Pinpoint the cell where the given text exists, returning its [x, y] midpoint coordinate. 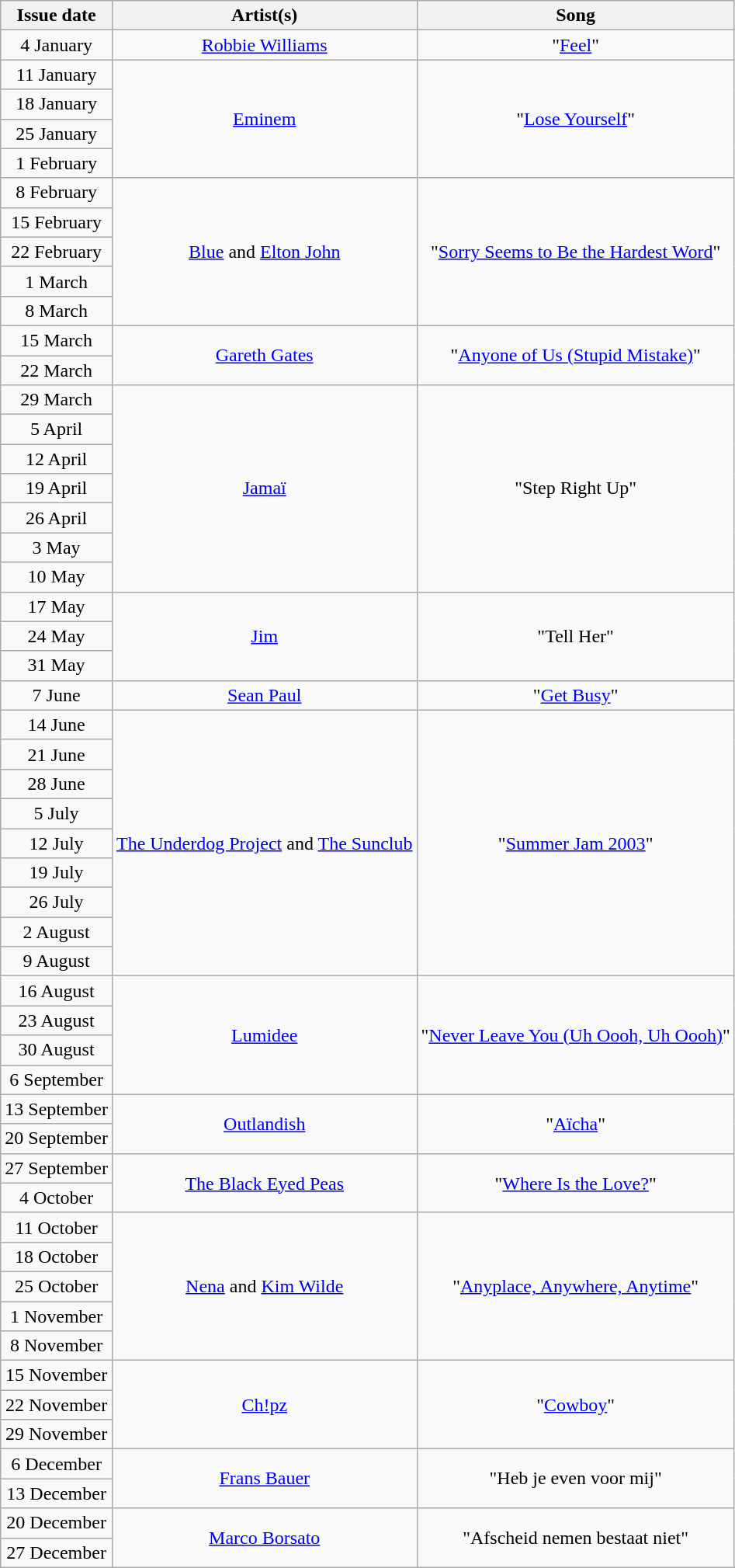
27 December [57, 1552]
"Step Right Up" [576, 488]
20 December [57, 1523]
Outlandish [264, 1124]
9 August [57, 961]
"Feel" [576, 45]
22 November [57, 1405]
1 November [57, 1316]
8 February [57, 193]
"Heb je even voor mij" [576, 1479]
15 February [57, 222]
6 December [57, 1464]
15 November [57, 1375]
19 April [57, 488]
23 August [57, 1020]
17 May [57, 607]
25 October [57, 1286]
13 September [57, 1109]
15 March [57, 340]
12 July [57, 843]
22 February [57, 252]
1 March [57, 281]
"Anyone of Us (Stupid Mistake)" [576, 355]
29 March [57, 400]
Blue and Elton John [264, 252]
"Afscheid nemen bestaat niet" [576, 1538]
10 May [57, 577]
Lumidee [264, 1035]
"Aïcha" [576, 1124]
Nena and Kim Wilde [264, 1286]
Robbie Williams [264, 45]
27 September [57, 1168]
18 January [57, 104]
14 June [57, 725]
Issue date [57, 16]
30 August [57, 1050]
"Lose Yourself" [576, 119]
Ch!pz [264, 1405]
8 November [57, 1346]
11 January [57, 75]
31 May [57, 666]
The Black Eyed Peas [264, 1183]
"Never Leave You (Uh Oooh, Uh Oooh)" [576, 1035]
26 April [57, 518]
Sean Paul [264, 695]
16 August [57, 991]
"Cowboy" [576, 1405]
24 May [57, 636]
6 September [57, 1080]
Artist(s) [264, 16]
5 July [57, 813]
12 April [57, 459]
22 March [57, 370]
"Tell Her" [576, 636]
"Sorry Seems to Be the Hardest Word" [576, 252]
"Get Busy" [576, 695]
19 July [57, 873]
28 June [57, 784]
Eminem [264, 119]
3 May [57, 548]
Gareth Gates [264, 355]
29 November [57, 1434]
5 April [57, 429]
2 August [57, 932]
25 January [57, 134]
8 March [57, 311]
Song [576, 16]
4 January [57, 45]
21 June [57, 754]
Jamaï [264, 488]
The Underdog Project and The Sunclub [264, 843]
20 September [57, 1139]
4 October [57, 1198]
Jim [264, 636]
"Anyplace, Anywhere, Anytime" [576, 1286]
7 June [57, 695]
Frans Bauer [264, 1479]
13 December [57, 1493]
"Where Is the Love?" [576, 1183]
26 July [57, 902]
1 February [57, 163]
"Summer Jam 2003" [576, 843]
18 October [57, 1257]
Marco Borsato [264, 1538]
11 October [57, 1227]
